Determine the (X, Y) coordinate at the center of the cell enclosing the given text.  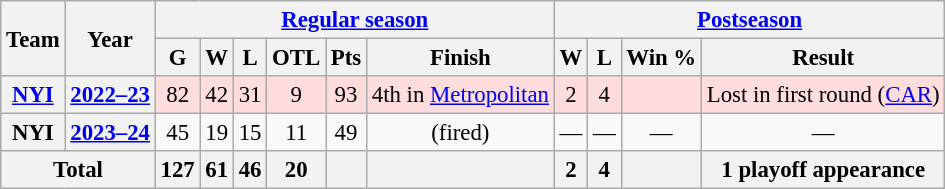
Team (33, 38)
OTL (296, 58)
2022–23 (110, 95)
46 (250, 170)
Total (78, 170)
2023–24 (110, 133)
15 (250, 133)
9 (296, 95)
Finish (460, 58)
61 (216, 170)
11 (296, 133)
45 (178, 133)
Regular season (354, 20)
Lost in first round (CAR) (822, 95)
93 (346, 95)
31 (250, 95)
1 playoff appearance (822, 170)
49 (346, 133)
19 (216, 133)
127 (178, 170)
42 (216, 95)
Postseason (750, 20)
(fired) (460, 133)
Result (822, 58)
4th in Metropolitan (460, 95)
82 (178, 95)
Win % (661, 58)
G (178, 58)
Pts (346, 58)
Year (110, 38)
20 (296, 170)
